Find where the given text appears and provide that cell's center as (x, y) coordinate. 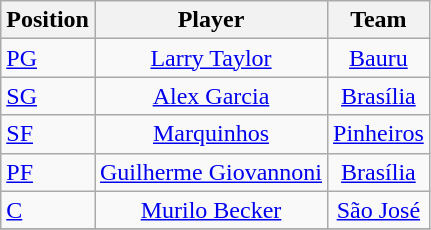
Alex Garcia (210, 96)
SF (48, 134)
Position (48, 20)
São José (379, 210)
PG (48, 58)
PF (48, 172)
Larry Taylor (210, 58)
Bauru (379, 58)
Marquinhos (210, 134)
Murilo Becker (210, 210)
C (48, 210)
Team (379, 20)
Player (210, 20)
SG (48, 96)
Guilherme Giovannoni (210, 172)
Pinheiros (379, 134)
